Pinpoint the cell where the given text exists, returning its (X, Y) midpoint coordinate. 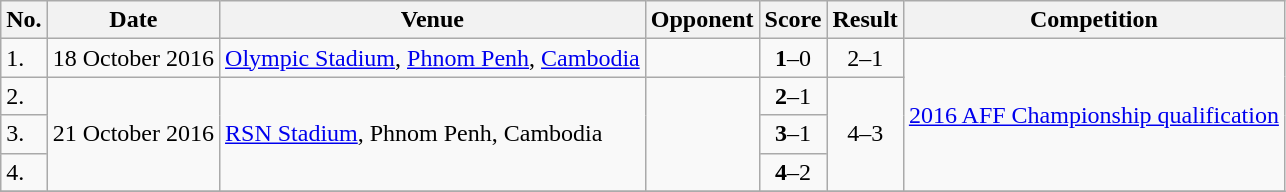
1. (24, 58)
4–3 (865, 134)
3–1 (793, 134)
4–2 (793, 172)
Date (133, 20)
No. (24, 20)
21 October 2016 (133, 134)
2. (24, 96)
18 October 2016 (133, 58)
3. (24, 134)
Competition (1094, 20)
Score (793, 20)
1–0 (793, 58)
RSN Stadium, Phnom Penh, Cambodia (433, 134)
4. (24, 172)
Opponent (702, 20)
Olympic Stadium, Phnom Penh, Cambodia (433, 58)
Result (865, 20)
Venue (433, 20)
2016 AFF Championship qualification (1094, 115)
